Locate the cell with the specified text and output its (X, Y) center coordinate. 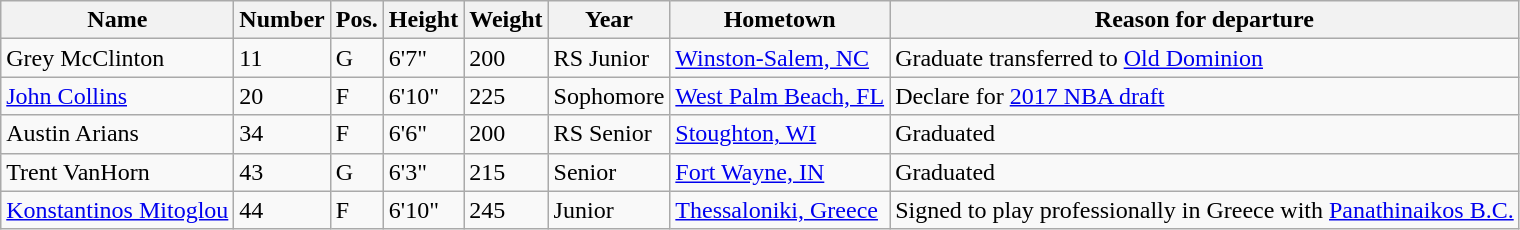
215 (506, 172)
Trent VanHorn (118, 172)
Height (423, 20)
Name (118, 20)
6'6" (423, 134)
Stoughton, WI (780, 134)
43 (282, 172)
RS Senior (609, 134)
11 (282, 58)
West Palm Beach, FL (780, 96)
34 (282, 134)
Declare for 2017 NBA draft (1205, 96)
6'3" (423, 172)
6'7" (423, 58)
Austin Arians (118, 134)
John Collins (118, 96)
Hometown (780, 20)
Graduate transferred to Old Dominion (1205, 58)
225 (506, 96)
Number (282, 20)
20 (282, 96)
RS Junior (609, 58)
Reason for departure (1205, 20)
Sophomore (609, 96)
Year (609, 20)
Winston-Salem, NC (780, 58)
Thessaloniki, Greece (780, 210)
Senior (609, 172)
44 (282, 210)
Pos. (356, 20)
Weight (506, 20)
Konstantinos Mitoglou (118, 210)
Junior (609, 210)
Signed to play professionally in Greece with Panathinaikos B.C. (1205, 210)
245 (506, 210)
Fort Wayne, IN (780, 172)
Grey McClinton (118, 58)
